Search for the cell housing the specified text and yield its [X, Y] center coordinate. 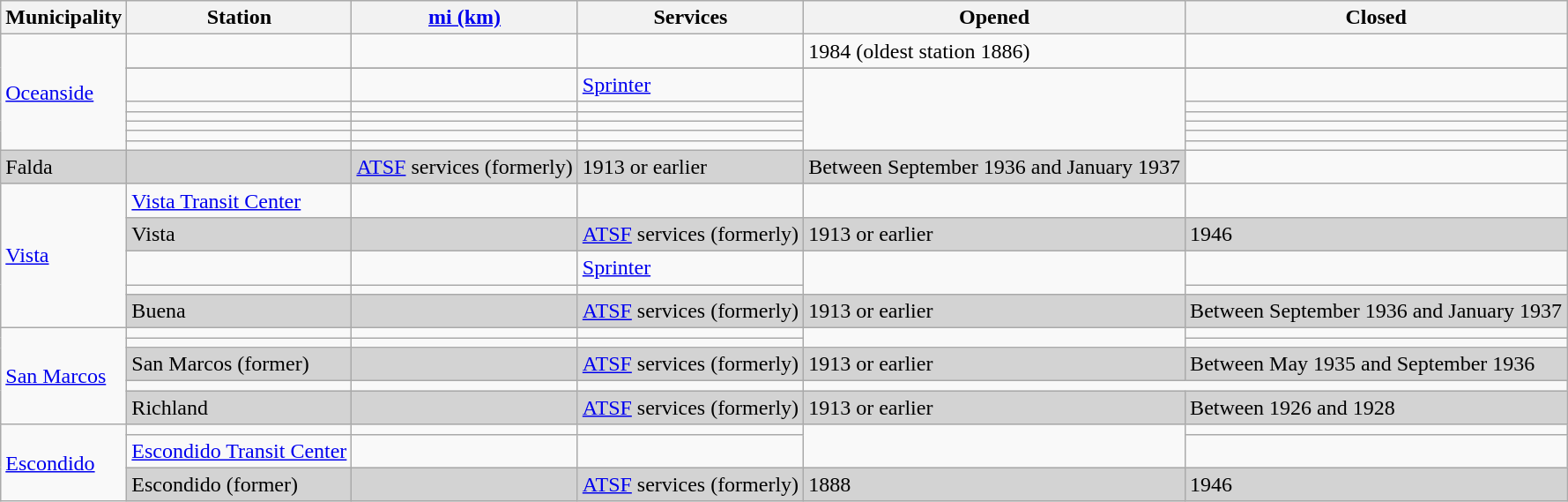
San Marcos (former) [240, 364]
1888 [994, 484]
Escondido Transit Center [240, 451]
Services [690, 18]
Closed [1377, 18]
San Marcos [63, 376]
Escondido (former) [240, 484]
Opened [994, 18]
mi (km) [464, 18]
Vista Transit Center [240, 200]
Municipality [63, 18]
Falda [63, 167]
Oceanside [63, 92]
1984 (oldest station 1886) [994, 51]
Between 1926 and 1928 [1377, 408]
Escondido [63, 462]
Richland [240, 408]
Between May 1935 and September 1936 [1377, 364]
Buena [240, 311]
Station [240, 18]
